Determine the [x, y] coordinate at the center of the cell enclosing the given text.  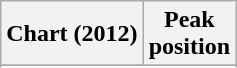
Chart (2012) [72, 34]
Peakposition [189, 34]
